Extract the (x, y) coordinate from the center of the cell holding the provided text.  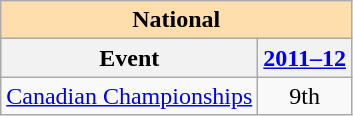
Event (130, 58)
9th (305, 96)
National (176, 20)
Canadian Championships (130, 96)
2011–12 (305, 58)
